Extract the (X, Y) coordinate from the center of the cell holding the provided text.  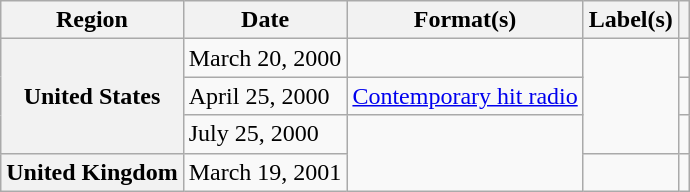
United States (92, 96)
April 25, 2000 (265, 96)
March 19, 2001 (265, 172)
Contemporary hit radio (465, 96)
Label(s) (630, 20)
March 20, 2000 (265, 58)
Format(s) (465, 20)
July 25, 2000 (265, 134)
United Kingdom (92, 172)
Region (92, 20)
Date (265, 20)
